Scan for the cell matching the given text and deliver its [x, y] coordinate at center. 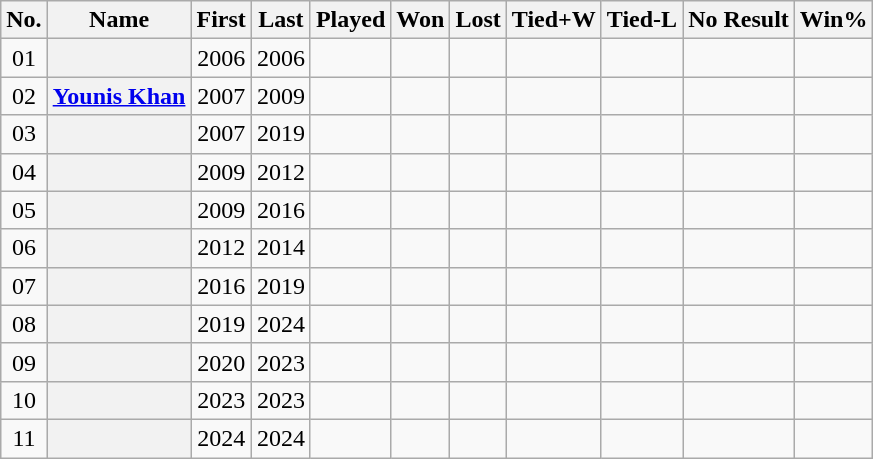
09 [24, 362]
No Result [739, 20]
Lost [478, 20]
Name [119, 20]
04 [24, 172]
05 [24, 210]
2014 [280, 248]
Win% [834, 20]
02 [24, 96]
07 [24, 286]
2020 [221, 362]
Won [420, 20]
First [221, 20]
No. [24, 20]
Younis Khan [119, 96]
01 [24, 58]
08 [24, 324]
06 [24, 248]
Played [350, 20]
Tied-L [642, 20]
Tied+W [554, 20]
11 [24, 438]
Last [280, 20]
10 [24, 400]
03 [24, 134]
